For the text-containing cell, return its midpoint in (X, Y) coordinate format. 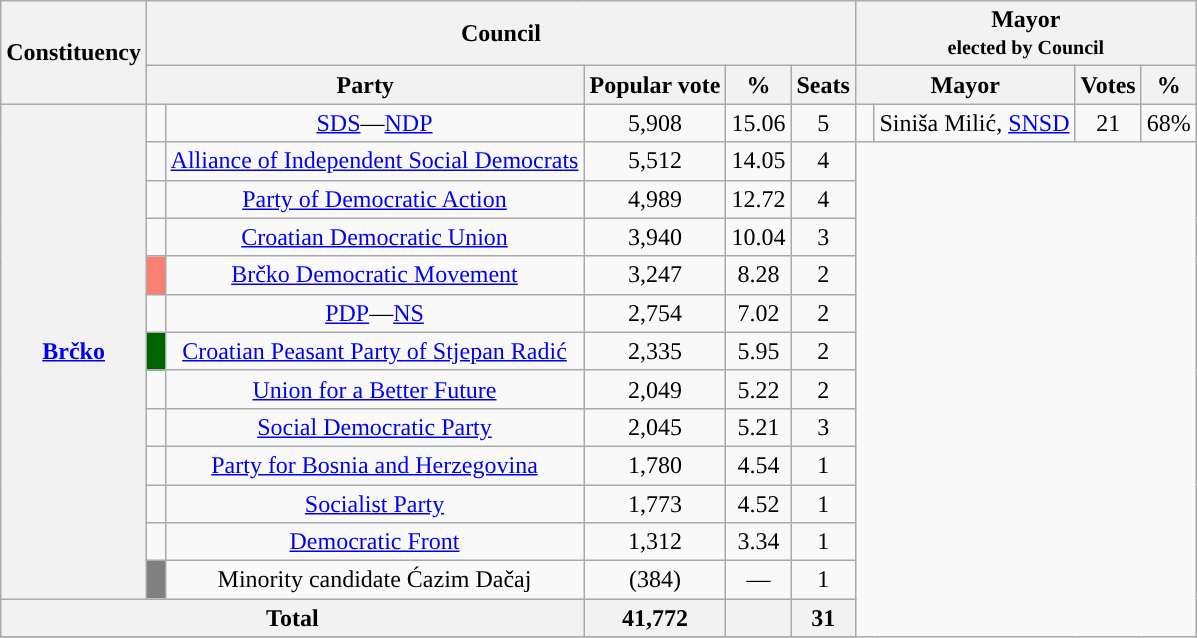
14.05 (758, 161)
Union for a Better Future (374, 389)
Total (292, 618)
2,049 (655, 389)
5.95 (758, 351)
15.06 (758, 123)
3,247 (655, 275)
Minority candidate Ćazim Dačaj (374, 580)
4,989 (655, 199)
41,772 (655, 618)
— (758, 580)
2,754 (655, 313)
Popular vote (655, 85)
Siniša Milić, SNSD (974, 123)
31 (823, 618)
Croatian Democratic Union (374, 237)
1,780 (655, 465)
Brčko Democratic Movement (374, 275)
4.54 (758, 465)
SDS—NDP (374, 123)
68% (1168, 123)
Socialist Party (374, 503)
PDP—NS (374, 313)
1,312 (655, 542)
3.34 (758, 542)
12.72 (758, 199)
Party for Bosnia and Herzegovina (374, 465)
Democratic Front (374, 542)
5,512 (655, 161)
10.04 (758, 237)
Party of Democratic Action (374, 199)
2,335 (655, 351)
7.02 (758, 313)
Brčko (74, 352)
Mayorelected by Council (1026, 34)
5,908 (655, 123)
Votes (1108, 85)
Social Democratic Party (374, 427)
Croatian Peasant Party of Stjepan Radić (374, 351)
8.28 (758, 275)
Constituency (74, 52)
1,773 (655, 503)
Alliance of Independent Social Democrats (374, 161)
4.52 (758, 503)
Seats (823, 85)
2,045 (655, 427)
Party (364, 85)
Mayor (965, 85)
5 (823, 123)
(384) (655, 580)
3,940 (655, 237)
5.22 (758, 389)
21 (1108, 123)
5.21 (758, 427)
Council (500, 34)
